Find where the given text appears and provide that cell's center as (X, Y) coordinate. 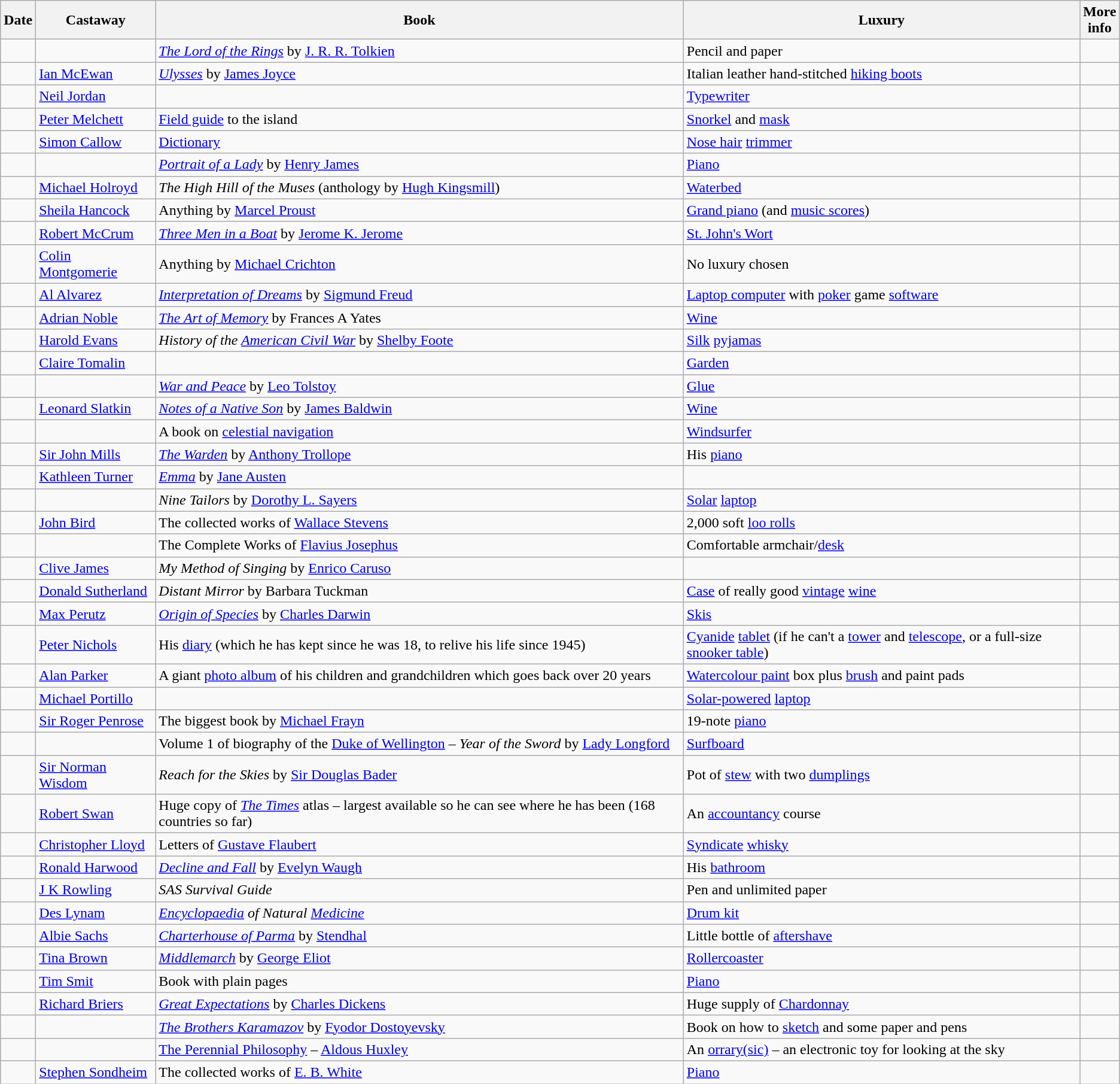
Glue (881, 386)
Origin of Species by Charles Darwin (419, 614)
2,000 soft loo rolls (881, 523)
Peter Melchett (96, 119)
Peter Nichols (96, 644)
Luxury (881, 20)
Typewriter (881, 96)
Tim Smit (96, 981)
A book on celestial navigation (419, 432)
Michael Holroyd (96, 187)
Adrian Noble (96, 318)
Castaway (96, 20)
Sir John Mills (96, 454)
Richard Briers (96, 1004)
Pen and unlimited paper (881, 890)
Simon Callow (96, 142)
Ulysses by James Joyce (419, 74)
The collected works of Wallace Stevens (419, 523)
Grand piano (and music scores) (881, 210)
Sir Roger Penrose (96, 721)
Cyanide tablet (if he can't a tower and telescope, or a full-size snooker table) (881, 644)
The High Hill of the Muses (anthology by Hugh Kingsmill) (419, 187)
Michael Portillo (96, 699)
Waterbed (881, 187)
Sheila Hancock (96, 210)
Huge copy of The Times atlas – largest available so he can see where he has been (168 countries so far) (419, 814)
SAS Survival Guide (419, 890)
Book (419, 20)
Three Men in a Boat by Jerome K. Jerome (419, 233)
Sir Norman Wisdom (96, 775)
Syndicate whisky (881, 845)
Encyclopaedia of Natural Medicine (419, 913)
Donald Sutherland (96, 591)
Robert McCrum (96, 233)
Volume 1 of biography of the Duke of Wellington – Year of the Sword by Lady Longford (419, 744)
His diary (which he has kept since he was 18, to relive his life since 1945) (419, 644)
Letters of Gustave Flaubert (419, 845)
The Lord of the Rings by J. R. R. Tolkien (419, 51)
Colin Montgomerie (96, 263)
Al Alvarez (96, 294)
Drum kit (881, 913)
Albie Sachs (96, 936)
Pot of stew with two dumplings (881, 775)
Middlemarch by George Eliot (419, 958)
Clive James (96, 568)
Anything by Michael Crichton (419, 263)
St. John's Wort (881, 233)
Tina Brown (96, 958)
Little bottle of aftershave (881, 936)
The collected works of E. B. White (419, 1072)
Ian McEwan (96, 74)
Interpretation of Dreams by Sigmund Freud (419, 294)
The Brothers Karamazov by Fyodor Dostoyevsky (419, 1027)
Pencil and paper (881, 51)
The Complete Works of Flavius Josephus (419, 545)
The Art of Memory by Frances A Yates (419, 318)
Solar laptop (881, 500)
Neil Jordan (96, 96)
J K Rowling (96, 890)
Portrait of a Lady by Henry James (419, 165)
Reach for the Skies by Sir Douglas Bader (419, 775)
Italian leather hand-stitched hiking boots (881, 74)
John Bird (96, 523)
Alan Parker (96, 675)
Huge supply of Chardonnay (881, 1004)
The Warden by Anthony Trollope (419, 454)
Des Lynam (96, 913)
Nine Tailors by Dorothy L. Sayers (419, 500)
His bathroom (881, 867)
No luxury chosen (881, 263)
History of the American Civil War by Shelby Foote (419, 341)
My Method of Singing by Enrico Caruso (419, 568)
Date (18, 20)
War and Peace by Leo Tolstoy (419, 386)
Comfortable armchair/desk (881, 545)
Great Expectations by Charles Dickens (419, 1004)
Skis (881, 614)
Windsurfer (881, 432)
Book on how to sketch and some paper and pens (881, 1027)
19-note piano (881, 721)
Leonard Slatkin (96, 409)
Ronald Harwood (96, 867)
Kathleen Turner (96, 477)
Book with plain pages (419, 981)
Moreinfo (1100, 20)
An accountancy course (881, 814)
Christopher Lloyd (96, 845)
Silk pyjamas (881, 341)
Laptop computer with poker game software (881, 294)
A giant photo album of his children and grandchildren which goes back over 20 years (419, 675)
Notes of a Native Son by James Baldwin (419, 409)
Decline and Fall by Evelyn Waugh (419, 867)
His piano (881, 454)
Distant Mirror by Barbara Tuckman (419, 591)
Field guide to the island (419, 119)
Robert Swan (96, 814)
An orrary(sic) – an electronic toy for looking at the sky (881, 1049)
Surfboard (881, 744)
Solar-powered laptop (881, 699)
Rollercoaster (881, 958)
Anything by Marcel Proust (419, 210)
Case of really good vintage wine (881, 591)
Harold Evans (96, 341)
Dictionary (419, 142)
Emma by Jane Austen (419, 477)
Nose hair trimmer (881, 142)
Watercolour paint box plus brush and paint pads (881, 675)
Max Perutz (96, 614)
Garden (881, 363)
The biggest book by Michael Frayn (419, 721)
Stephen Sondheim (96, 1072)
Claire Tomalin (96, 363)
Charterhouse of Parma by Stendhal (419, 936)
The Perennial Philosophy – Aldous Huxley (419, 1049)
Snorkel and mask (881, 119)
